Capture the cell that displays the provided text and extract its [x, y] central coordinate. 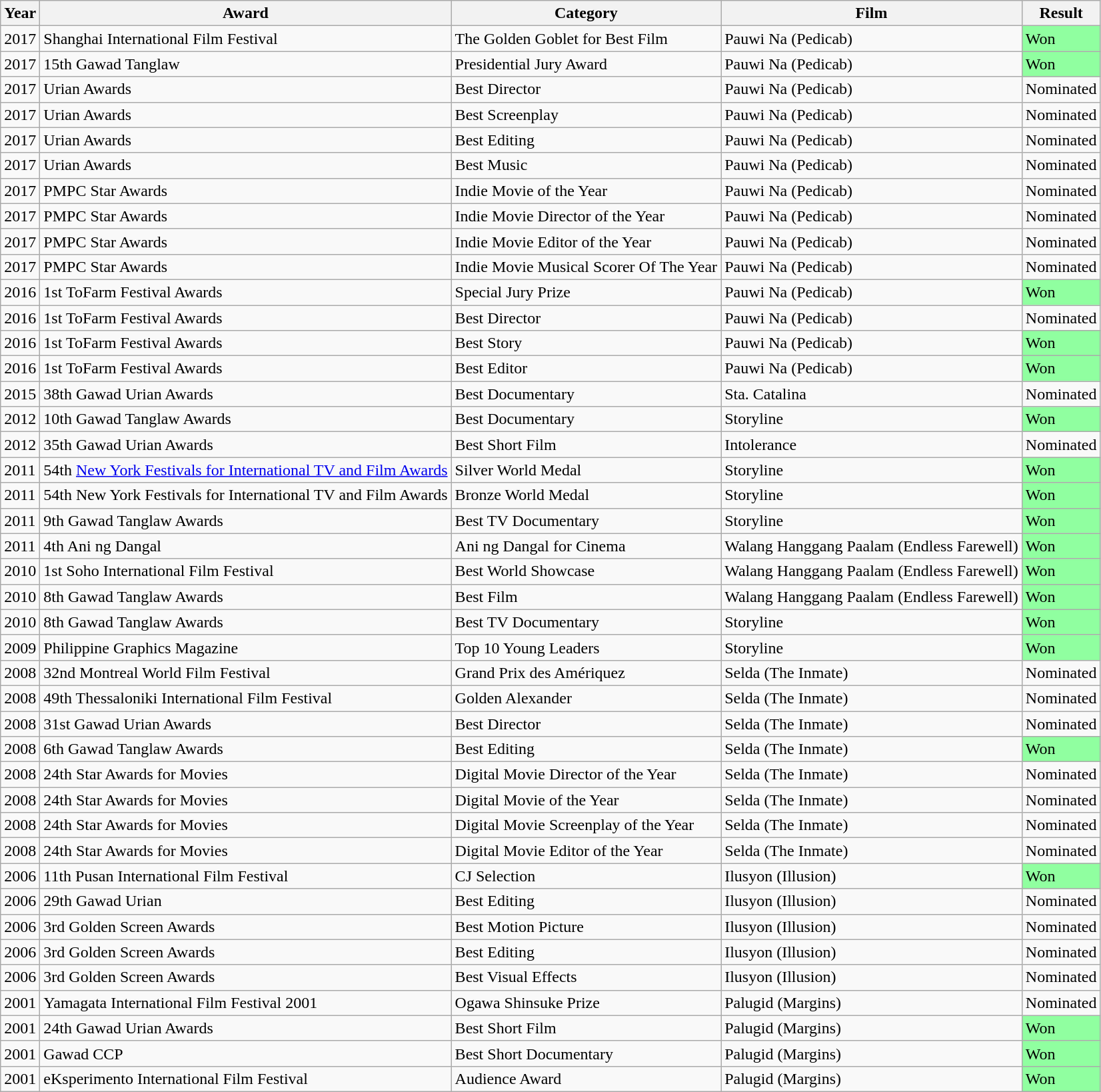
29th Gawad Urian [245, 901]
49th Thessaloniki International Film Festival [245, 698]
Year [20, 13]
Yamagata International Film Festival 2001 [245, 1003]
Best Editor [586, 369]
eKsperimento International Film Festival [245, 1079]
32nd Montreal World Film Festival [245, 673]
Best Short Documentary [586, 1053]
Golden Alexander [586, 698]
Shanghai International Film Festival [245, 39]
Silver World Medal [586, 470]
24th Gawad Urian Awards [245, 1028]
Top 10 Young Leaders [586, 647]
Digital Movie of the Year [586, 800]
10th Gawad Tanglaw Awards [245, 419]
Presidential Jury Award [586, 64]
Digital Movie Director of the Year [586, 775]
Best Story [586, 343]
Indie Movie Editor of the Year [586, 241]
2009 [20, 647]
Grand Prix des Amériquez [586, 673]
2015 [20, 394]
The Golden Goblet for Best Film [586, 39]
Best Music [586, 165]
1st Soho International Film Festival [245, 571]
9th Gawad Tanglaw Awards [245, 521]
38th Gawad Urian Awards [245, 394]
4th Ani ng Dangal [245, 546]
Best Visual Effects [586, 977]
CJ Selection [586, 876]
Digital Movie Screenplay of the Year [586, 825]
Sta. Catalina [872, 394]
15th Gawad Tanglaw [245, 64]
Best World Showcase [586, 571]
Result [1061, 13]
Intolerance [872, 445]
Best Screenplay [586, 115]
Audience Award [586, 1079]
6th Gawad Tanglaw Awards [245, 749]
Gawad CCP [245, 1053]
Special Jury Prize [586, 292]
Ani ng Dangal for Cinema [586, 546]
Ogawa Shinsuke Prize [586, 1003]
Film [872, 13]
31st Gawad Urian Awards [245, 723]
Indie Movie Director of the Year [586, 216]
Philippine Graphics Magazine [245, 647]
Award [245, 13]
Best Motion Picture [586, 927]
Indie Movie Musical Scorer Of The Year [586, 267]
Bronze World Medal [586, 495]
11th Pusan International Film Festival [245, 876]
Indie Movie of the Year [586, 191]
35th Gawad Urian Awards [245, 445]
Digital Movie Editor of the Year [586, 851]
Best Film [586, 597]
Category [586, 13]
